Pinpoint the cell where the given text exists, returning its [x, y] midpoint coordinate. 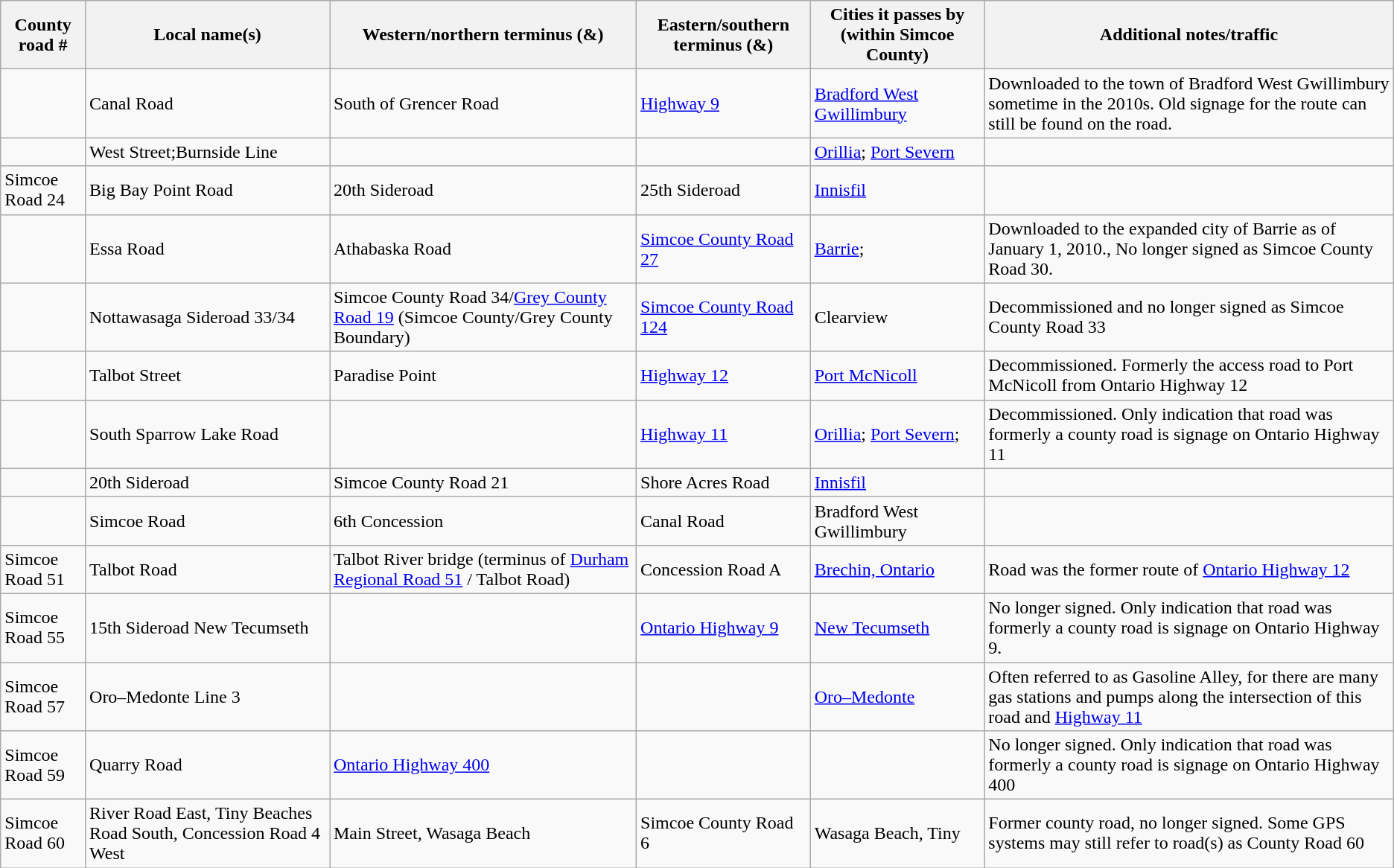
No longer signed. Only indication that road was formerly a county road is signage on Ontario Highway 400 [1188, 765]
Big Bay Point Road [208, 191]
Local name(s) [208, 35]
Decommissioned and no longer signed as Simcoe County Road 33 [1188, 317]
Clearview [897, 317]
Additional notes/traffic [1188, 35]
Downloaded to the town of Bradford West Gwillimbury sometime in the 2010s. Old signage for the route can still be found on the road. [1188, 103]
Paradise Point [483, 375]
Barrie; [897, 249]
Cities it passes by (within Simcoe County) [897, 35]
Simcoe County Road 124 [724, 317]
Quarry Road [208, 765]
Simcoe County Road 34/Grey County Road 19 (Simcoe County/Grey County Boundary) [483, 317]
Simcoe Road 55 [43, 628]
Highway 12 [724, 375]
Road was the former route of Ontario Highway 12 [1188, 569]
Orillia; Port Severn [897, 152]
Port McNicoll [897, 375]
Oro–Medonte Line 3 [208, 697]
Talbot Road [208, 569]
New Tecumseth [897, 628]
Simcoe County Road 27 [724, 249]
25th Sideroad [724, 191]
Simcoe Road 59 [43, 765]
Simcoe County Road 6 [724, 834]
Nottawasaga Sideroad 33/34 [208, 317]
Simcoe Road [208, 521]
Highway 11 [724, 434]
River Road East, Tiny Beaches Road South, Concession Road 4 West [208, 834]
Downloaded to the expanded city of Barrie as of January 1, 2010., No longer signed as Simcoe County Road 30. [1188, 249]
Wasaga Beach, Tiny [897, 834]
Simcoe Road 24 [43, 191]
6th Concession [483, 521]
Simcoe Road 60 [43, 834]
Decommissioned. Formerly the access road to Port McNicoll from Ontario Highway 12 [1188, 375]
South Sparrow Lake Road [208, 434]
Essa Road [208, 249]
Concession Road A [724, 569]
Simcoe Road 51 [43, 569]
Western/northern terminus (&) [483, 35]
Highway 9 [724, 103]
Main Street, Wasaga Beach [483, 834]
Ontario Highway 400 [483, 765]
Orillia; Port Severn; [897, 434]
South of Grencer Road [483, 103]
15th Sideroad New Tecumseth [208, 628]
West Street;Burnside Line [208, 152]
Talbot River bridge (terminus of Durham Regional Road 51 / Talbot Road) [483, 569]
County road # [43, 35]
Athabaska Road [483, 249]
Simcoe County Road 21 [483, 482]
Eastern/southern terminus (&) [724, 35]
Brechin, Ontario [897, 569]
No longer signed. Only indication that road was formerly a county road is signage on Ontario Highway 9. [1188, 628]
Ontario Highway 9 [724, 628]
Former county road, no longer signed. Some GPS systems may still refer to road(s) as County Road 60 [1188, 834]
Often referred to as Gasoline Alley, for there are many gas stations and pumps along the intersection of this road and Highway 11 [1188, 697]
Decommissioned. Only indication that road was formerly a county road is signage on Ontario Highway 11 [1188, 434]
Shore Acres Road [724, 482]
Talbot Street [208, 375]
Simcoe Road 57 [43, 697]
Oro–Medonte [897, 697]
